Identify which cell holds the provided text, then report its [x, y] central coordinate. 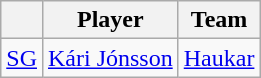
Kári Jónsson [110, 58]
SG [22, 58]
Team [219, 20]
Player [110, 20]
Haukar [219, 58]
